Return (X, Y) of the center of cell containing provided text 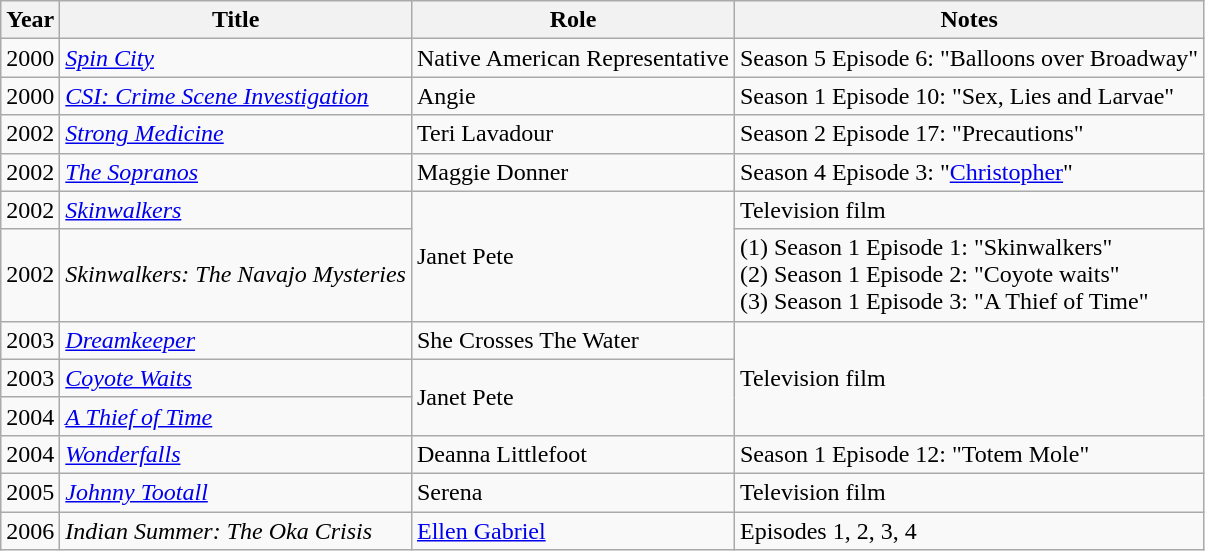
Spin City (236, 58)
CSI: Crime Scene Investigation (236, 96)
Deanna Littlefoot (572, 454)
Indian Summer: The Oka Crisis (236, 531)
Angie (572, 96)
Skinwalkers (236, 210)
Teri Lavadour (572, 134)
Season 1 Episode 10: "Sex, Lies and Larvae" (968, 96)
(1) Season 1 Episode 1: "Skinwalkers"(2) Season 1 Episode 2: "Coyote waits"(3) Season 1 Episode 3: "A Thief of Time" (968, 275)
The Sopranos (236, 172)
Native American Representative (572, 58)
Notes (968, 20)
Ellen Gabriel (572, 531)
Coyote Waits (236, 378)
Season 1 Episode 12: "Totem Mole" (968, 454)
Year (30, 20)
Season 5 Episode 6: "Balloons over Broadway" (968, 58)
She Crosses The Water (572, 340)
Strong Medicine (236, 134)
Serena (572, 492)
A Thief of Time (236, 416)
Johnny Tootall (236, 492)
Dreamkeeper (236, 340)
Skinwalkers: The Navajo Mysteries (236, 275)
Title (236, 20)
Wonderfalls (236, 454)
Season 4 Episode 3: "Christopher" (968, 172)
Role (572, 20)
Maggie Donner (572, 172)
Episodes 1, 2, 3, 4 (968, 531)
2006 (30, 531)
Season 2 Episode 17: "Precautions" (968, 134)
2005 (30, 492)
